Return the (X, Y) coordinate for the center point of the cell that contains the specified text.  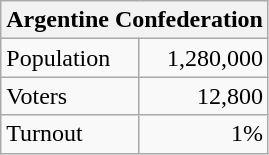
1,280,000 (204, 58)
Voters (70, 96)
12,800 (204, 96)
Argentine Confederation (135, 20)
Population (70, 58)
Turnout (70, 134)
1% (204, 134)
